For the text-containing cell, return its midpoint in [X, Y] coordinate format. 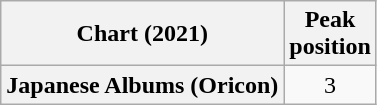
Japanese Albums (Oricon) [142, 85]
3 [330, 85]
Chart (2021) [142, 34]
Peakposition [330, 34]
